Provide the [X, Y] coordinate of the cell's center where the given text is located.  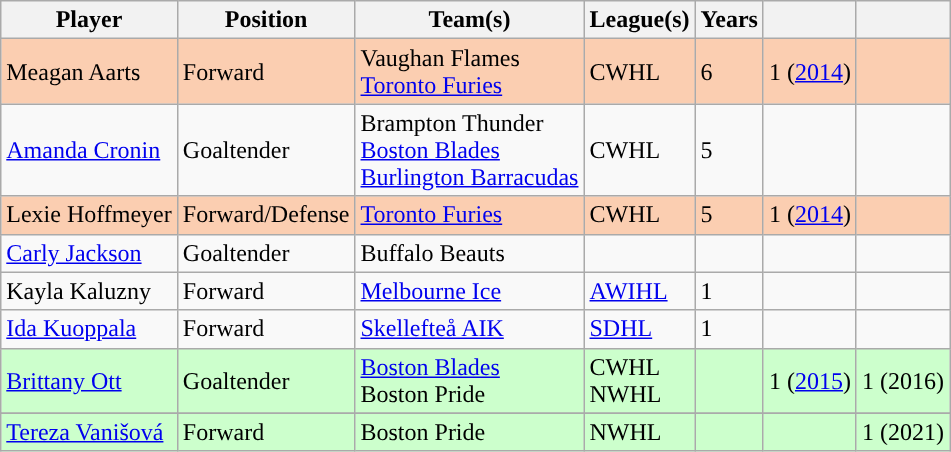
Years [729, 20]
6 [729, 72]
1 (2015) [810, 380]
CWHLNWHL [640, 380]
Vaughan FlamesToronto Furies [470, 72]
Skellefteå AIK [470, 329]
Kayla Kaluzny [90, 291]
Brampton ThunderBoston BladesBurlington Barracudas [470, 150]
Boston Pride [470, 432]
SDHL [640, 329]
Melbourne Ice [470, 291]
Toronto Furies [470, 215]
Tereza Vanišová [90, 432]
1 (2016) [902, 380]
Amanda Cronin [90, 150]
Position [266, 20]
Lexie Hoffmeyer [90, 215]
Team(s) [470, 20]
Ida Kuoppala [90, 329]
Carly Jackson [90, 253]
Player [90, 20]
Buffalo Beauts [470, 253]
1 (2021) [902, 432]
Boston BladesBoston Pride [470, 380]
Meagan Aarts [90, 72]
NWHL [640, 432]
AWIHL [640, 291]
Forward/Defense [266, 215]
Brittany Ott [90, 380]
League(s) [640, 20]
